Search for the cell housing the specified text and yield its [x, y] center coordinate. 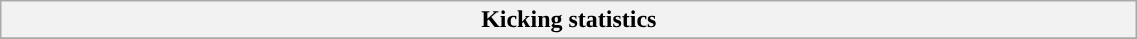
Kicking statistics [569, 20]
